Scan for the cell matching the given text and deliver its (X, Y) coordinate at center. 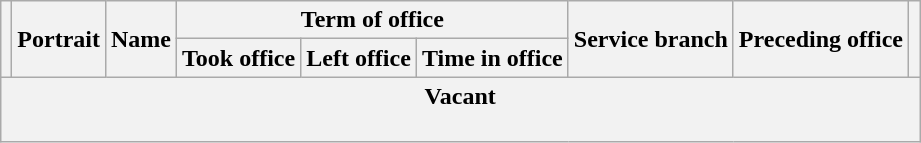
Portrait (59, 39)
Preceding office (820, 39)
Time in office (492, 58)
Term of office (373, 20)
Name (140, 39)
Service branch (650, 39)
Took office (239, 58)
Left office (359, 58)
Vacant (460, 110)
